Scan for the cell matching the given text and deliver its (x, y) coordinate at center. 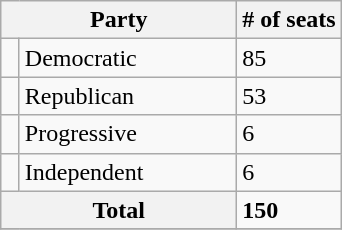
150 (289, 210)
85 (289, 58)
# of seats (289, 20)
Independent (128, 172)
Party (119, 20)
Republican (128, 96)
Democratic (128, 58)
Progressive (128, 134)
53 (289, 96)
Total (119, 210)
